Determine the (X, Y) coordinate at the center of the cell enclosing the given text.  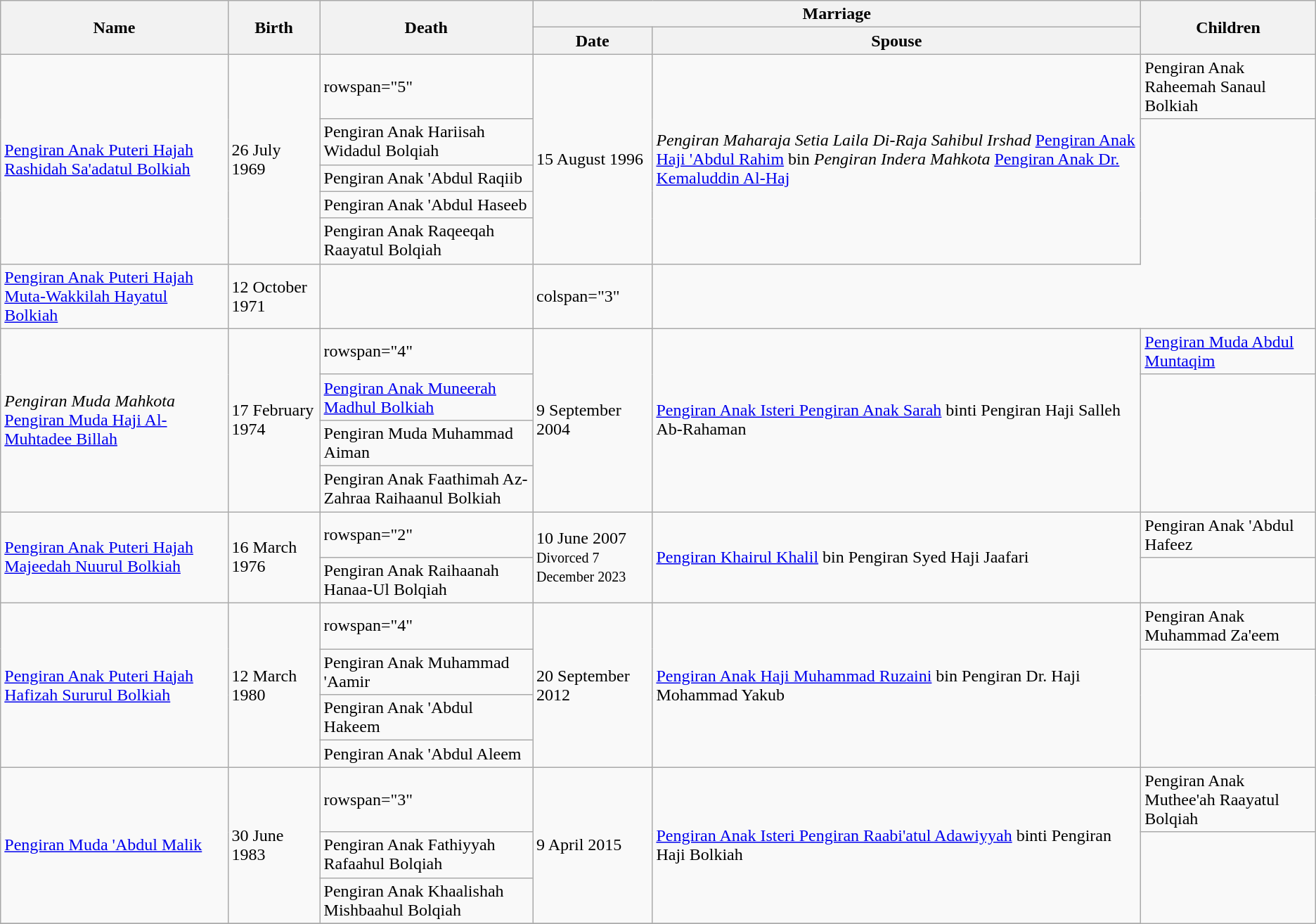
Pengiran Anak Isteri Pengiran Raabi'atul Adawiyyah binti Pengiran Haji Bolkiah (897, 845)
9 September 2004 (593, 420)
Date (593, 41)
rowspan="5" (426, 86)
Pengiran Anak Hariisah Widadul Bolqiah (426, 142)
12 March 1980 (274, 685)
Pengiran Anak 'Abdul Raqiib (426, 178)
Pengiran Anak Raihaanah Hanaa-Ul Bolqiah (426, 581)
Pengiran Anak Haji Muhammad Ruzaini bin Pengiran Dr. Haji Mohammad Yakub (897, 685)
Pengiran Khairul Khalil bin Pengiran Syed Haji Jaafari (897, 558)
rowspan="2" (426, 534)
Pengiran Anak Fathiyyah Rafaahul Bolqiah (426, 855)
Pengiran Anak Faathimah Az-Zahraa Raihaanul Bolkiah (426, 488)
Pengiran Anak Puteri Hajah Rashidah Sa'adatul Bolkiah (114, 159)
Pengiran Anak 'Abdul Haseeb (426, 205)
26 July 1969 (274, 159)
Pengiran Anak Raqeeqah Raayatul Bolqiah (426, 240)
Pengiran Maharaja Setia Laila Di-Raja Sahibul Irshad Pengiran Anak Haji 'Abdul Rahim bin Pengiran Indera Mahkota Pengiran Anak Dr. Kemaluddin Al-Haj (897, 159)
Pengiran Anak Puteri Hajah Majeedah Nuurul Bolkiah (114, 558)
Name (114, 27)
Pengiran Anak Puteri Hajah Hafizah Sururul Bolkiah (114, 685)
Death (426, 27)
10 June 2007Divorced 7 December 2023 (593, 558)
Pengiran Anak Raheemah Sanaul Bolkiah (1228, 86)
Children (1228, 27)
Birth (274, 27)
Spouse (897, 41)
Pengiran Anak Puteri Hajah Muta-Wakkilah Hayatul Bolkiah (114, 296)
rowspan="3" (426, 800)
Pengiran Anak Khaalishah Mishbaahul Bolqiah (426, 900)
Pengiran Anak Muhammad 'Aamir (426, 672)
Pengiran Anak Muhammad Za'eem (1228, 626)
Marriage (837, 14)
30 June 1983 (274, 845)
Pengiran Anak Muneerah Madhul Bolkiah (426, 397)
16 March 1976 (274, 558)
15 August 1996 (593, 159)
Pengiran Anak Isteri Pengiran Anak Sarah binti Pengiran Haji Salleh Ab-Rahaman (897, 420)
Pengiran Anak 'Abdul Aleem (426, 754)
20 September 2012 (593, 685)
colspan="3" (593, 296)
Pengiran Anak Muthee'ah Raayatul Bolqiah (1228, 800)
12 October 1971 (274, 296)
Pengiran Anak 'Abdul Hafeez (1228, 534)
Pengiran Anak 'Abdul Hakeem (426, 717)
Pengiran Muda 'Abdul Malik (114, 845)
Pengiran Muda Mahkota Pengiran Muda Haji Al-Muhtadee Billah (114, 420)
Pengiran Muda Muhammad Aiman (426, 443)
9 April 2015 (593, 845)
Pengiran Muda Abdul Muntaqim (1228, 352)
17 February 1974 (274, 420)
